Capture the cell that displays the provided text and extract its (x, y) central coordinate. 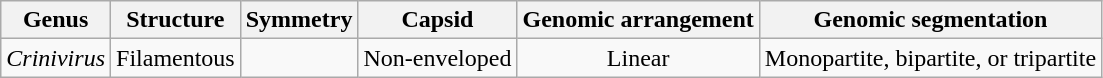
Genomic arrangement (638, 20)
Structure (176, 20)
Crinivirus (56, 58)
Filamentous (176, 58)
Linear (638, 58)
Capsid (438, 20)
Non-enveloped (438, 58)
Genomic segmentation (930, 20)
Symmetry (299, 20)
Monopartite, bipartite, or tripartite (930, 58)
Genus (56, 20)
